Find where the given text appears and provide that cell's center as [X, Y] coordinate. 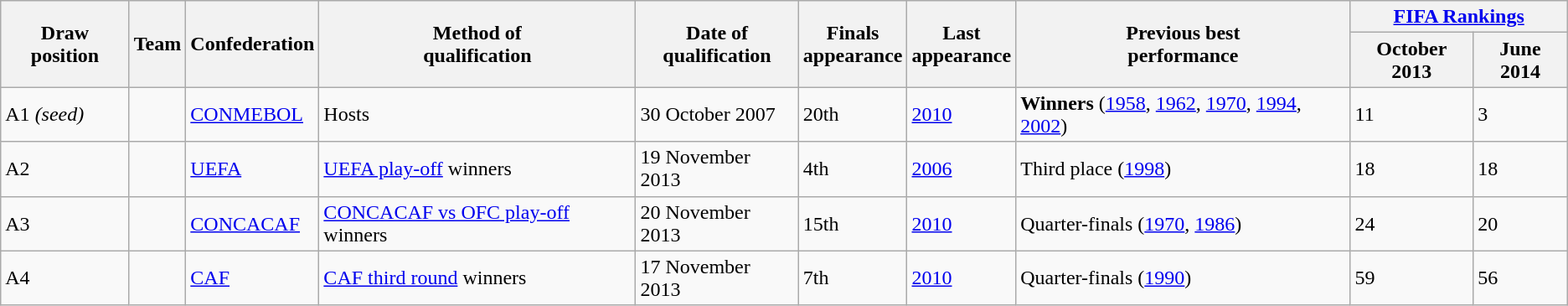
A2 [65, 169]
CONCACAF vs OFC play-off winners [477, 223]
Confederation [253, 44]
CAF third round winners [477, 278]
CAF [253, 278]
FIFA Rankings [1459, 17]
A1 (seed) [65, 114]
CONCACAF [253, 223]
Lastappearance [962, 44]
17 November 2013 [717, 278]
20 [1521, 223]
Third place (1998) [1183, 169]
UEFA play-off winners [477, 169]
October 2013 [1412, 60]
19 November 2013 [717, 169]
20th [853, 114]
A4 [65, 278]
59 [1412, 278]
CONMEBOL [253, 114]
Method ofqualification [477, 44]
Finalsappearance [853, 44]
56 [1521, 278]
11 [1412, 114]
2006 [962, 169]
Winners (1958, 1962, 1970, 1994, 2002) [1183, 114]
Team [157, 44]
30 October 2007 [717, 114]
June 2014 [1521, 60]
4th [853, 169]
Date ofqualification [717, 44]
15th [853, 223]
Quarter-finals (1990) [1183, 278]
3 [1521, 114]
Quarter-finals (1970, 1986) [1183, 223]
7th [853, 278]
UEFA [253, 169]
20 November 2013 [717, 223]
Previous bestperformance [1183, 44]
Hosts [477, 114]
Draw position [65, 44]
24 [1412, 223]
A3 [65, 223]
